Determine the [X, Y] coordinate at the center of the cell enclosing the given text.  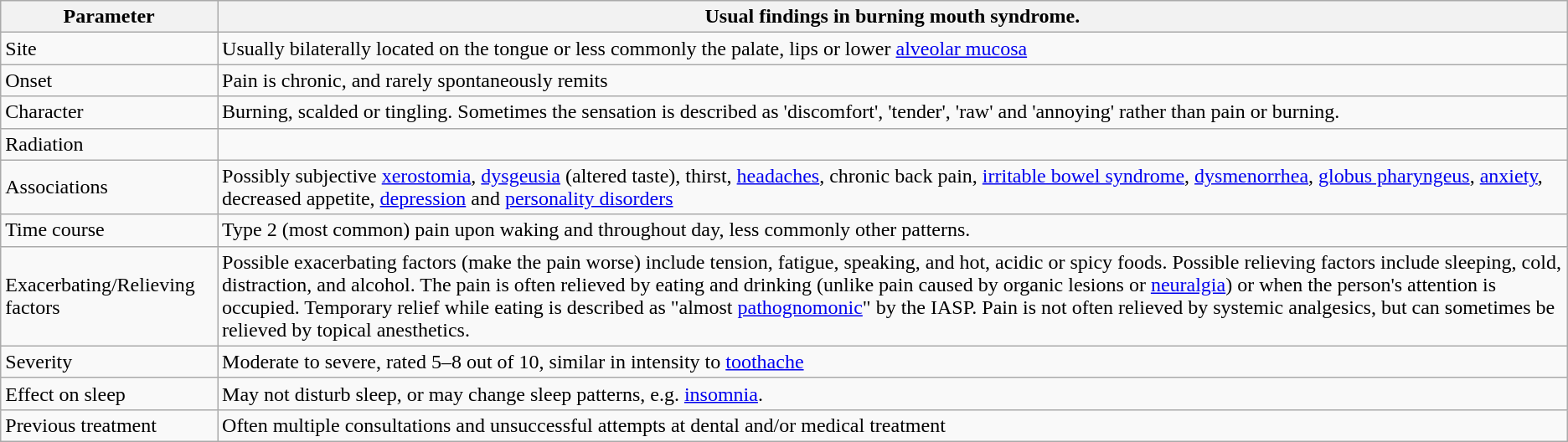
Burning, scalded or tingling. Sometimes the sensation is described as 'discomfort', 'tender', 'raw' and 'annoying' rather than pain or burning. [893, 112]
Associations [109, 188]
Character [109, 112]
Usual findings in burning mouth syndrome. [893, 17]
Time course [109, 230]
Effect on sleep [109, 393]
Onset [109, 80]
Moderate to severe, rated 5–8 out of 10, similar in intensity to toothache [893, 362]
Parameter [109, 17]
Pain is chronic, and rarely spontaneously remits [893, 80]
Exacerbating/Relieving factors [109, 296]
Often multiple consultations and unsuccessful attempts at dental and/or medical treatment [893, 425]
Severity [109, 362]
May not disturb sleep, or may change sleep patterns, e.g. insomnia. [893, 393]
Type 2 (most common) pain upon waking and throughout day, less commonly other patterns. [893, 230]
Radiation [109, 144]
Site [109, 49]
Usually bilaterally located on the tongue or less commonly the palate, lips or lower alveolar mucosa [893, 49]
Previous treatment [109, 425]
